Locate the cell with the specified text and output its [x, y] center coordinate. 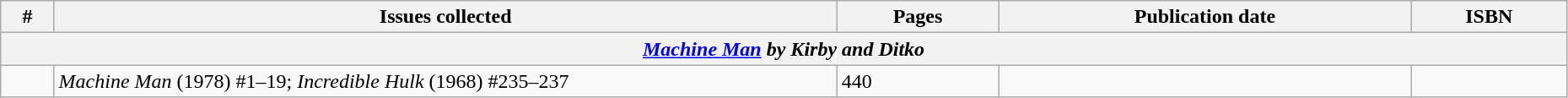
ISBN [1489, 17]
Machine Man (1978) #1–19; Incredible Hulk (1968) #235–237 [445, 81]
# [27, 17]
440 [918, 81]
Issues collected [445, 17]
Pages [918, 17]
Machine Man by Kirby and Ditko [784, 49]
Publication date [1205, 17]
